Detect which cell encompasses the target text, then output its (x, y) center coordinate. 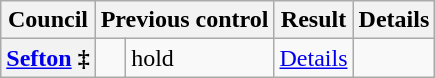
Previous control (184, 20)
hold (200, 58)
Sefton ‡ (48, 58)
Council (48, 20)
Result (314, 20)
